Return [x, y] of the center of cell containing provided text 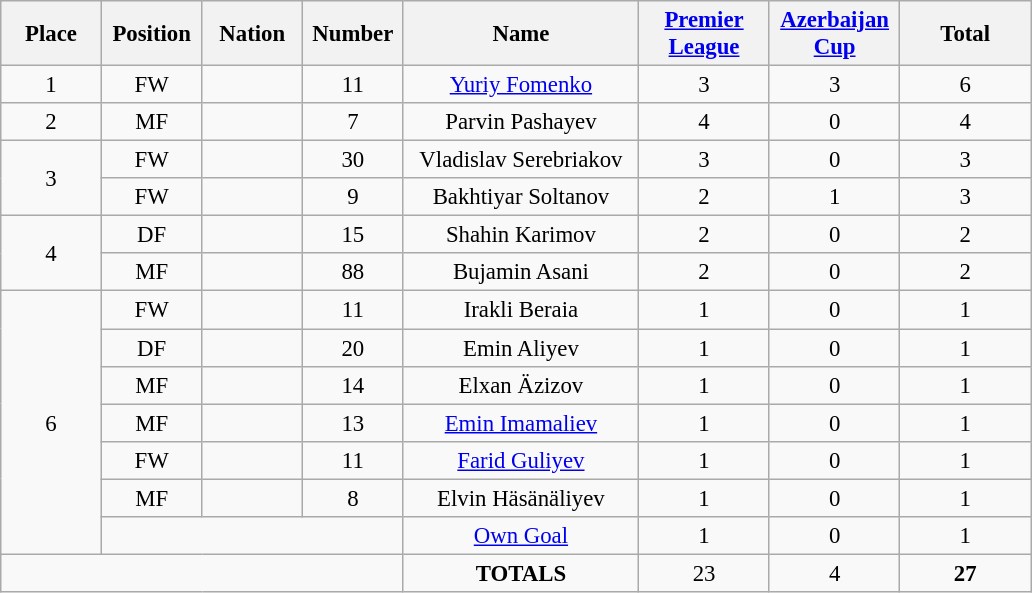
Farid Guliyev [521, 460]
Yuriy Fomenko [521, 85]
Parvin Pashayev [521, 122]
Name [521, 34]
Azerbaijan Cup [834, 34]
Nation [252, 34]
Own Goal [521, 536]
Elxan Äzizov [521, 385]
Premier League [704, 34]
Total [966, 34]
Bakhtiyar Soltanov [521, 197]
9 [354, 197]
8 [354, 498]
Position [152, 34]
Vladislav Serebriakov [521, 160]
88 [354, 273]
15 [354, 235]
20 [354, 348]
Emin Aliyev [521, 348]
Bujamin Asani [521, 273]
27 [966, 573]
Elvin Häsänäliyev [521, 498]
Irakli Beraia [521, 310]
Place [52, 34]
Number [354, 34]
7 [354, 122]
30 [354, 160]
Emin Imamaliev [521, 423]
13 [354, 423]
14 [354, 385]
23 [704, 573]
Shahin Karimov [521, 235]
TOTALS [521, 573]
